Identify which cell holds the provided text, then report its [X, Y] central coordinate. 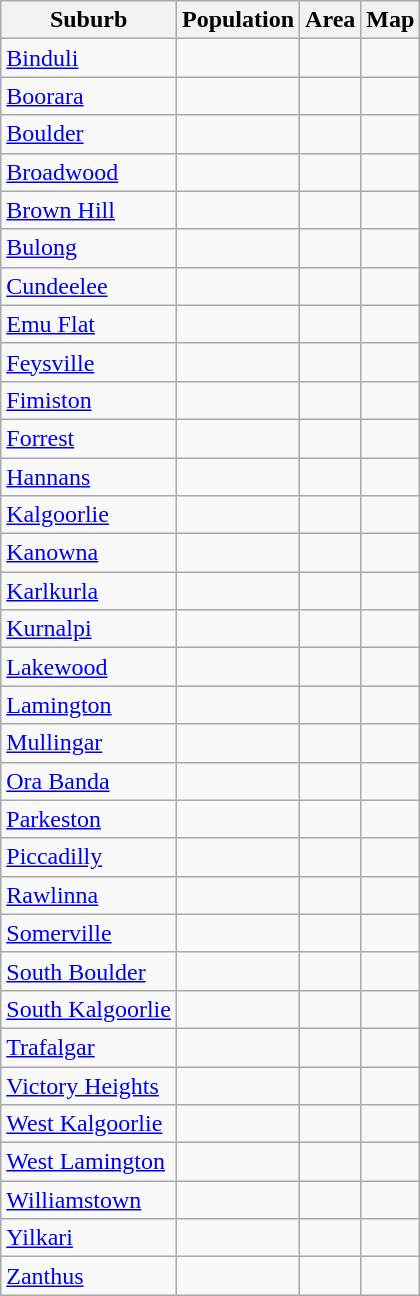
Bulong [89, 248]
South Boulder [89, 971]
Zanthus [89, 1276]
Rawlinna [89, 895]
West Lamington [89, 1162]
Fimiston [89, 400]
Area [330, 20]
Broadwood [89, 172]
Feysville [89, 362]
Suburb [89, 20]
Hannans [89, 477]
Trafalgar [89, 1047]
Map [390, 20]
Emu Flat [89, 324]
Forrest [89, 438]
Kurnalpi [89, 629]
Lamington [89, 705]
Boorara [89, 96]
Lakewood [89, 667]
Mullingar [89, 743]
Cundeelee [89, 286]
West Kalgoorlie [89, 1124]
South Kalgoorlie [89, 1009]
Boulder [89, 134]
Kanowna [89, 553]
Karlkurla [89, 591]
Piccadilly [89, 857]
Binduli [89, 58]
Victory Heights [89, 1085]
Ora Banda [89, 781]
Parkeston [89, 819]
Somerville [89, 933]
Yilkari [89, 1238]
Brown Hill [89, 210]
Williamstown [89, 1200]
Population [238, 20]
Kalgoorlie [89, 515]
